Search for the cell housing the specified text and yield its [x, y] center coordinate. 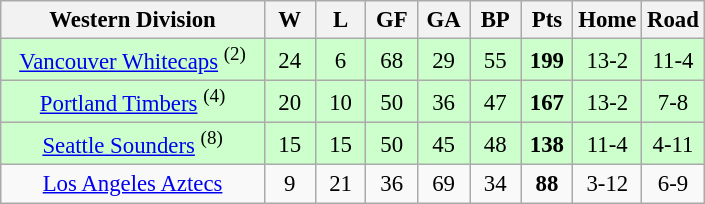
4-11 [674, 144]
69 [444, 184]
Pts [547, 20]
138 [547, 144]
10 [340, 102]
7-8 [674, 102]
Vancouver Whitecaps (2) [133, 60]
48 [496, 144]
88 [547, 184]
Home [608, 20]
68 [392, 60]
55 [496, 60]
6-9 [674, 184]
45 [444, 144]
Western Division [133, 20]
20 [290, 102]
199 [547, 60]
24 [290, 60]
GF [392, 20]
9 [290, 184]
34 [496, 184]
Los Angeles Aztecs [133, 184]
21 [340, 184]
GA [444, 20]
3-12 [608, 184]
Seattle Sounders (8) [133, 144]
L [340, 20]
W [290, 20]
Road [674, 20]
Portland Timbers (4) [133, 102]
47 [496, 102]
BP [496, 20]
29 [444, 60]
6 [340, 60]
167 [547, 102]
